Pinpoint the cell where the given text exists, returning its (X, Y) midpoint coordinate. 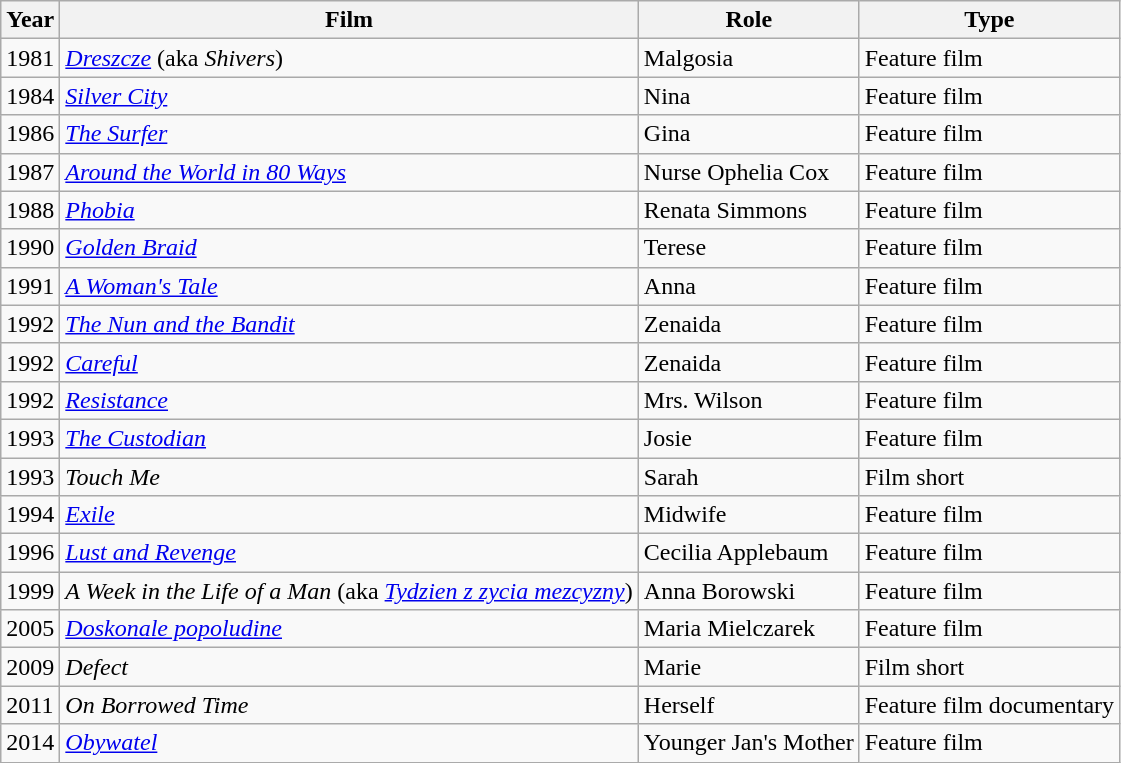
Anna (748, 286)
Cecilia Applebaum (748, 553)
1988 (30, 210)
2011 (30, 705)
Touch Me (349, 477)
Doskonale popoludine (349, 629)
Feature film documentary (989, 705)
Defect (349, 667)
Anna Borowski (748, 591)
1981 (30, 58)
1996 (30, 553)
1986 (30, 134)
Marie (748, 667)
The Surfer (349, 134)
A Woman's Tale (349, 286)
Nina (748, 96)
Lust and Revenge (349, 553)
Renata Simmons (748, 210)
Silver City (349, 96)
1991 (30, 286)
1984 (30, 96)
On Borrowed Time (349, 705)
Maria Mielczarek (748, 629)
Mrs. Wilson (748, 400)
1987 (30, 172)
Film (349, 20)
Malgosia (748, 58)
Obywatel (349, 743)
Midwife (748, 515)
2009 (30, 667)
Younger Jan's Mother (748, 743)
Nurse Ophelia Cox (748, 172)
Phobia (349, 210)
2005 (30, 629)
Role (748, 20)
1990 (30, 248)
Year (30, 20)
Around the World in 80 Ways (349, 172)
A Week in the Life of a Man (aka Tydzien z zycia mezcyzny) (349, 591)
Gina (748, 134)
The Nun and the Bandit (349, 324)
1994 (30, 515)
1999 (30, 591)
Herself (748, 705)
The Custodian (349, 438)
Josie (748, 438)
Terese (748, 248)
Dreszcze (aka Shivers) (349, 58)
Careful (349, 362)
Exile (349, 515)
2014 (30, 743)
Type (989, 20)
Golden Braid (349, 248)
Resistance (349, 400)
Sarah (748, 477)
